Extract the [X, Y] coordinate from the center of the cell holding the provided text.  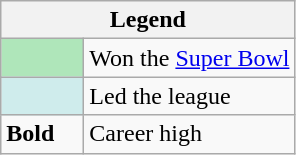
Led the league [190, 96]
Career high [190, 134]
Legend [148, 20]
Won the Super Bowl [190, 58]
Bold [42, 134]
